Scan for the cell matching the given text and deliver its (x, y) coordinate at center. 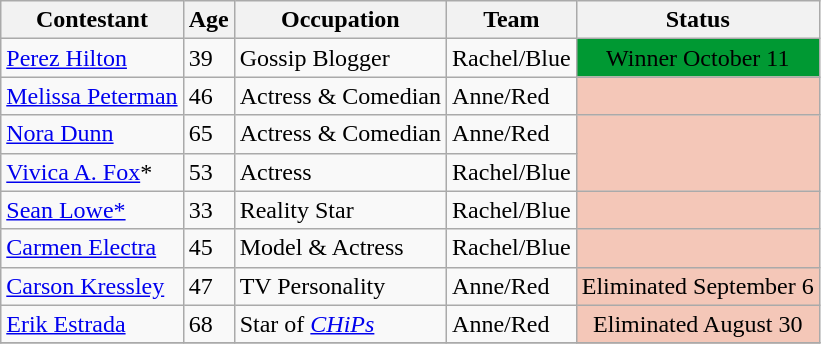
Nora Dunn (92, 134)
Carmen Electra (92, 248)
33 (208, 210)
Perez Hilton (92, 58)
45 (208, 248)
65 (208, 134)
Vivica A. Fox* (92, 172)
Gossip Blogger (340, 58)
Age (208, 20)
Model & Actress (340, 248)
Contestant (92, 20)
Actress (340, 172)
Carson Kressley (92, 286)
Team (512, 20)
39 (208, 58)
Eliminated September 6 (698, 286)
Melissa Peterman (92, 96)
TV Personality (340, 286)
Star of CHiPs (340, 324)
Winner October 11 (698, 58)
53 (208, 172)
68 (208, 324)
Status (698, 20)
Eliminated August 30 (698, 324)
47 (208, 286)
46 (208, 96)
Reality Star (340, 210)
Erik Estrada (92, 324)
Occupation (340, 20)
Sean Lowe* (92, 210)
